Identify which cell holds the provided text, then report its (x, y) central coordinate. 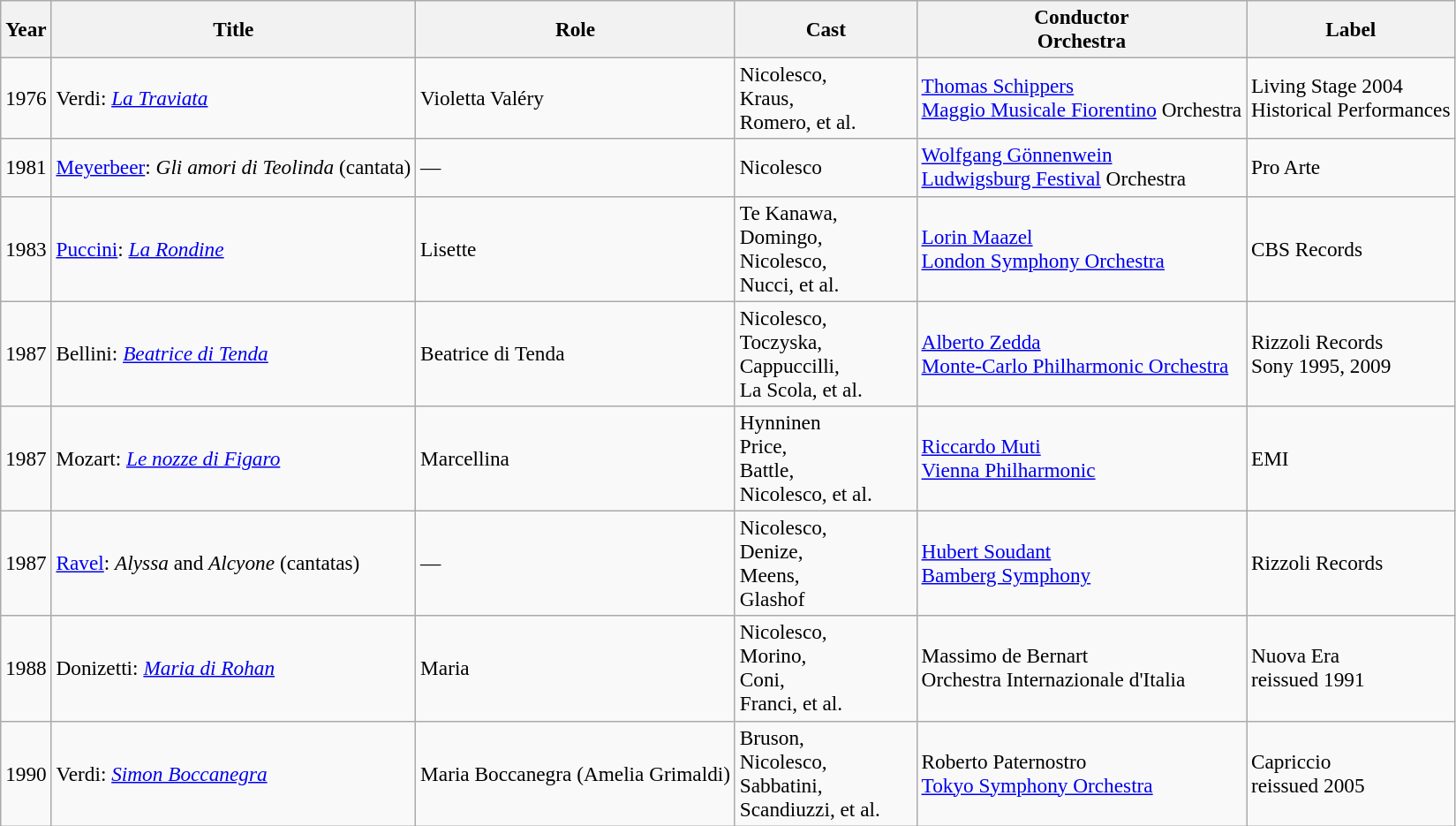
Nicolesco,Denize,Meens,Glashof (826, 564)
1981 (26, 168)
Living Stage 2004Historical Performances (1351, 98)
Nicolesco,Kraus,Romero, et al. (826, 98)
Mozart: Le nozze di Figaro (233, 458)
Beatrice di Tenda (576, 353)
Nuova Erareissued 1991 (1351, 668)
Nicolesco,Toczyska,Cappuccilli,La Scola, et al. (826, 353)
Role (576, 28)
Roberto PaternostroTokyo Symphony Orchestra (1081, 774)
Ravel: Alyssa and Alcyone (cantatas) (233, 564)
Riccardo MutiVienna Philharmonic (1081, 458)
Title (233, 28)
1988 (26, 668)
HynninenPrice,Battle,Nicolesco, et al. (826, 458)
Wolfgang GönnenweinLudwigsburg Festival Orchestra (1081, 168)
Cast (826, 28)
Bruson,Nicolesco,Sabbatini,Scandiuzzi, et al. (826, 774)
Verdi: La Traviata (233, 98)
Verdi: Simon Boccanegra (233, 774)
Marcellina (576, 458)
Rizzoli Records (1351, 564)
1990 (26, 774)
Nicolesco,Morino,Coni,Franci, et al. (826, 668)
Maria Boccanegra (Amelia Grimaldi) (576, 774)
Label (1351, 28)
Rizzoli Records Sony 1995, 2009 (1351, 353)
ConductorOrchestra (1081, 28)
Hubert SoudantBamberg Symphony (1081, 564)
Thomas Schippers Maggio Musicale Fiorentino Orchestra (1081, 98)
Donizetti: Maria di Rohan (233, 668)
Nicolesco (826, 168)
Lisette (576, 249)
1983 (26, 249)
Meyerbeer: Gli amori di Teolinda (cantata) (233, 168)
Massimo de BernartOrchestra Internazionale d'Italia (1081, 668)
Alberto ZeddaMonte-Carlo Philharmonic Orchestra (1081, 353)
Violetta Valéry (576, 98)
1976 (26, 98)
Puccini: La Rondine (233, 249)
EMI (1351, 458)
Lorin MaazelLondon Symphony Orchestra (1081, 249)
CBS Records (1351, 249)
Te Kanawa,Domingo,Nicolesco,Nucci, et al. (826, 249)
Bellini: Beatrice di Tenda (233, 353)
Year (26, 28)
Maria (576, 668)
Capriccioreissued 2005 (1351, 774)
Pro Arte (1351, 168)
